Locate the cell with the specified text and output its [x, y] center coordinate. 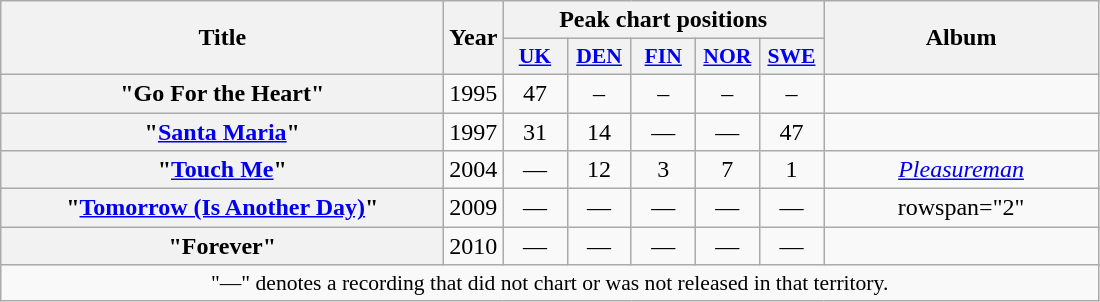
1997 [474, 131]
"—" denotes a recording that did not chart or was not released in that territory. [550, 283]
UK [535, 57]
"Tomorrow (Is Another Day)" [222, 208]
7 [727, 170]
"Go For the Heart" [222, 93]
2004 [474, 170]
14 [599, 131]
Pleasureman [962, 170]
1 [791, 170]
SWE [791, 57]
DEN [599, 57]
2010 [474, 246]
1995 [474, 93]
Album [962, 38]
Peak chart positions [664, 20]
3 [663, 170]
Title [222, 38]
rowspan="2" [962, 208]
2009 [474, 208]
31 [535, 131]
"Santa Maria" [222, 131]
Year [474, 38]
"Forever" [222, 246]
"Touch Me" [222, 170]
FIN [663, 57]
12 [599, 170]
NOR [727, 57]
